For the text-containing cell, return its midpoint in (X, Y) coordinate format. 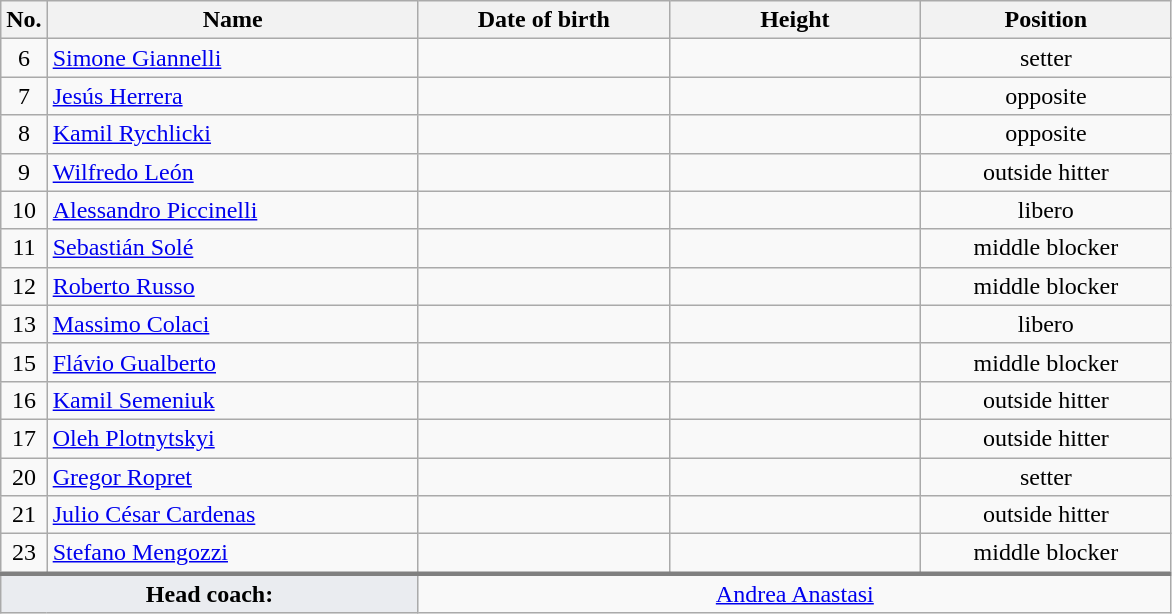
23 (24, 554)
15 (24, 362)
Simone Giannelli (232, 58)
Andrea Anastasi (794, 593)
Date of birth (544, 20)
Roberto Russo (232, 286)
Flávio Gualberto (232, 362)
Name (232, 20)
Kamil Semeniuk (232, 400)
8 (24, 134)
6 (24, 58)
Jesús Herrera (232, 96)
Massimo Colaci (232, 324)
No. (24, 20)
10 (24, 210)
9 (24, 172)
7 (24, 96)
Gregor Ropret (232, 477)
21 (24, 515)
Position (1046, 20)
13 (24, 324)
Oleh Plotnytskyi (232, 438)
Julio César Cardenas (232, 515)
12 (24, 286)
Height (794, 20)
16 (24, 400)
Wilfredo León (232, 172)
20 (24, 477)
Stefano Mengozzi (232, 554)
11 (24, 248)
Kamil Rychlicki (232, 134)
Head coach: (210, 593)
Sebastián Solé (232, 248)
Alessandro Piccinelli (232, 210)
17 (24, 438)
